Identify which cell holds the provided text, then report its [x, y] central coordinate. 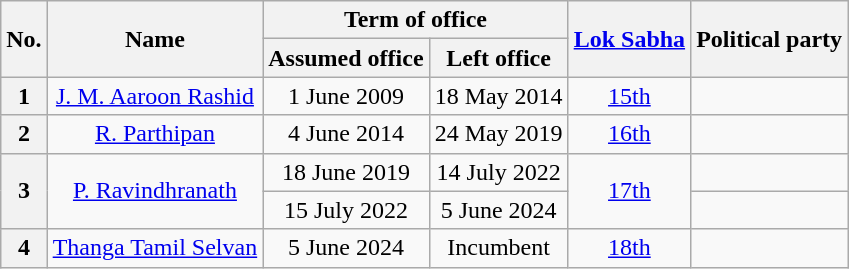
Term of office [416, 20]
15th [629, 96]
24 May 2019 [498, 134]
18 June 2019 [346, 172]
J. M. Aaroon Rashid [155, 96]
R. Parthipan [155, 134]
No. [24, 39]
2 [24, 134]
Left office [498, 58]
3 [24, 191]
Political party [770, 39]
P. Ravindhranath [155, 191]
1 June 2009 [346, 96]
Thanga Tamil Selvan [155, 248]
Name [155, 39]
4 [24, 248]
15 July 2022 [346, 210]
Incumbent [498, 248]
17th [629, 191]
14 July 2022 [498, 172]
Assumed office [346, 58]
1 [24, 96]
Lok Sabha [629, 39]
16th [629, 134]
18 May 2014 [498, 96]
4 June 2014 [346, 134]
18th [629, 248]
